Capture the cell that displays the provided text and extract its (X, Y) central coordinate. 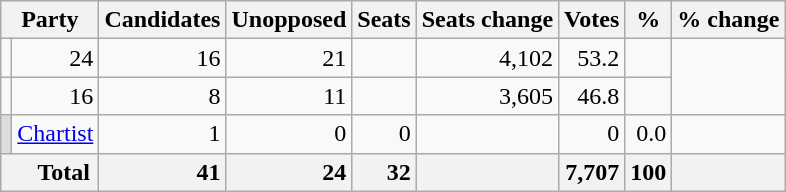
Candidates (162, 20)
100 (648, 172)
Total (50, 172)
32 (384, 172)
3,605 (487, 96)
21 (289, 58)
% (648, 20)
Seats (384, 20)
8 (162, 96)
11 (289, 96)
% change (728, 20)
4,102 (487, 58)
Seats change (487, 20)
Chartist (56, 134)
Votes (592, 20)
1 (162, 134)
53.2 (592, 58)
Unopposed (289, 20)
41 (162, 172)
7,707 (592, 172)
0.0 (648, 134)
46.8 (592, 96)
Party (50, 20)
